Detect which cell encompasses the target text, then output its [x, y] center coordinate. 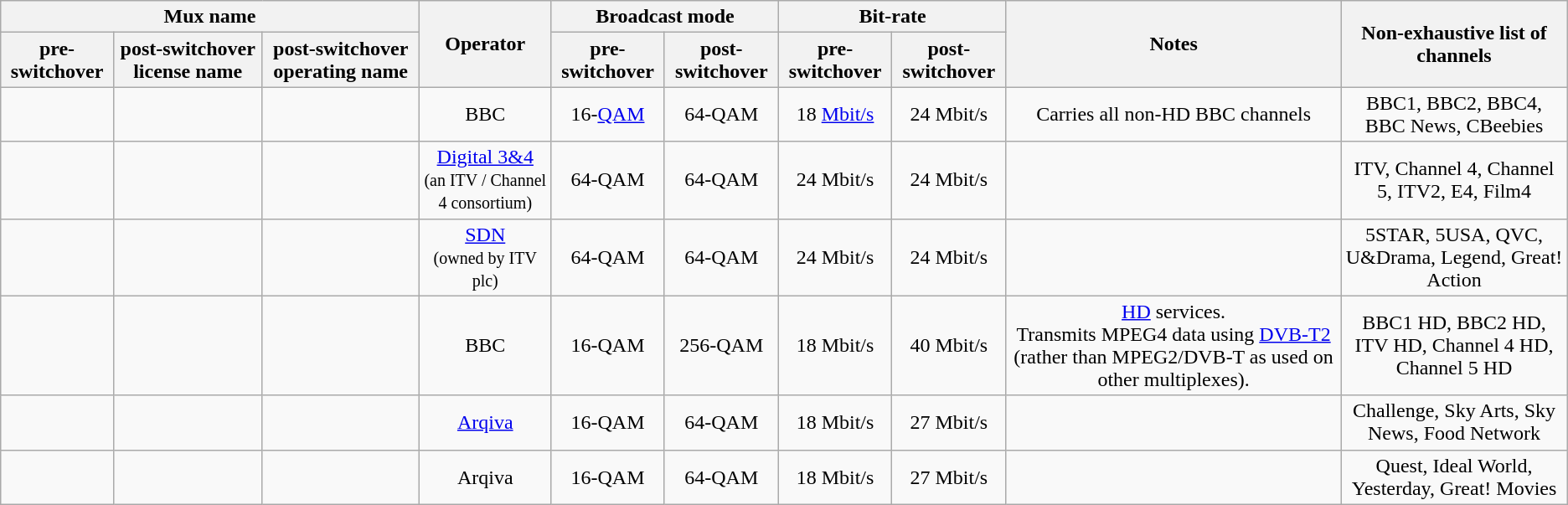
post-switchover license name [188, 60]
Bit-rate [893, 17]
256-QAM [722, 345]
Non-exhaustive list of channels [1454, 44]
40 Mbit/s [948, 345]
Notes [1173, 44]
Quest, Ideal World, Yesterday, Great! Movies [1454, 477]
SDN(owned by ITV plc) [485, 257]
5STAR, 5USA, QVC, U&Drama, Legend, Great! Action [1454, 257]
BBC1, BBC2, BBC4, BBC News, CBeebies [1454, 114]
ITV, Channel 4, Channel 5, ITV2, E4, Film4 [1454, 180]
BBC1 HD, BBC2 HD, ITV HD, Channel 4 HD, Channel 5 HD [1454, 345]
Broadcast mode [665, 17]
Operator [485, 44]
post-switchover operating name [340, 60]
Challenge, Sky Arts, Sky News, Food Network [1454, 422]
Digital 3&4(an ITV / Channel 4 consortium) [485, 180]
HD services.Transmits MPEG4 data using DVB-T2 (rather than MPEG2/DVB-T as used on other multiplexes). [1173, 345]
Mux name [210, 17]
Carries all non-HD BBC channels [1173, 114]
